Return the [x, y] coordinate for the center point of the cell that contains the specified text.  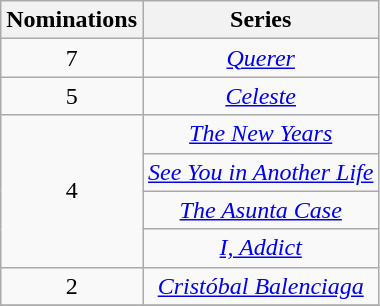
Querer [260, 58]
Celeste [260, 96]
7 [72, 58]
Nominations [72, 20]
Cristóbal Balenciaga [260, 286]
See You in Another Life [260, 172]
The Asunta Case [260, 210]
Series [260, 20]
5 [72, 96]
4 [72, 191]
The New Years [260, 134]
2 [72, 286]
I, Addict [260, 248]
